Output the (x, y) coordinate of the center of the cell containing the given text.  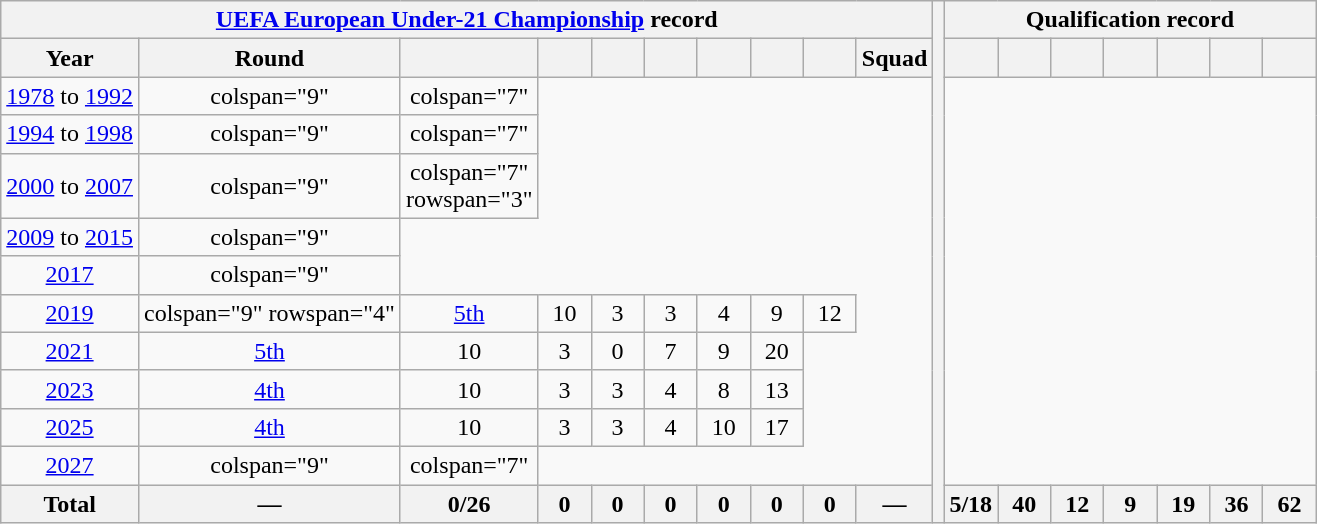
7 (670, 351)
colspan="7" rowspan="3" (469, 186)
Round (269, 58)
Total (70, 503)
40 (1024, 503)
0/26 (469, 503)
2021 (70, 351)
Qualification record (1130, 20)
UEFA European Under-21 Championship record (467, 20)
2019 (70, 313)
2027 (70, 465)
36 (1236, 503)
5/18 (971, 503)
2025 (70, 427)
colspan="9" rowspan="4" (269, 313)
62 (1290, 503)
19 (1184, 503)
Squad (894, 58)
2017 (70, 275)
13 (776, 389)
1994 to 1998 (70, 134)
1978 to 1992 (70, 96)
20 (776, 351)
2000 to 2007 (70, 186)
2023 (70, 389)
8 (724, 389)
17 (776, 427)
2009 to 2015 (70, 237)
Year (70, 58)
